For the text-containing cell, return its midpoint in [x, y] coordinate format. 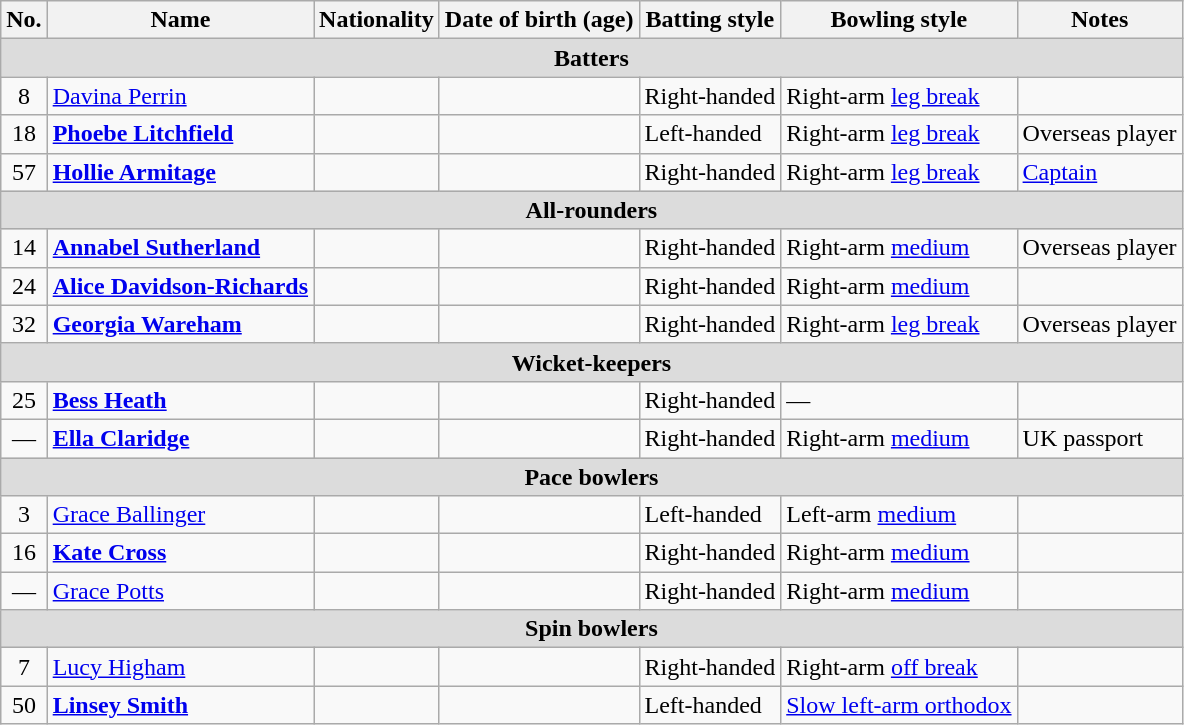
No. [24, 20]
16 [24, 553]
Batters [592, 58]
Notes [1100, 20]
Hollie Armitage [180, 172]
Georgia Wareham [180, 324]
Grace Ballinger [180, 515]
Slow left-arm orthodox [899, 705]
Wicket-keepers [592, 362]
Pace bowlers [592, 477]
Captain [1100, 172]
Lucy Higham [180, 667]
Left-arm medium [899, 515]
50 [24, 705]
Bowling style [899, 20]
3 [24, 515]
Phoebe Litchfield [180, 134]
Spin bowlers [592, 629]
Linsey Smith [180, 705]
Right-arm off break [899, 667]
25 [24, 400]
UK passport [1100, 438]
8 [24, 96]
18 [24, 134]
Nationality [377, 20]
Kate Cross [180, 553]
All-rounders [592, 210]
Ella Claridge [180, 438]
Grace Potts [180, 591]
7 [24, 667]
Alice Davidson-Richards [180, 286]
32 [24, 324]
14 [24, 248]
Batting style [710, 20]
57 [24, 172]
Name [180, 20]
Annabel Sutherland [180, 248]
Davina Perrin [180, 96]
Date of birth (age) [539, 20]
Bess Heath [180, 400]
24 [24, 286]
